For the text-containing cell, return its midpoint in [x, y] coordinate format. 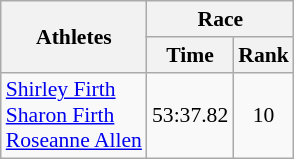
Rank [264, 55]
10 [264, 116]
Athletes [74, 36]
Shirley FirthSharon FirthRoseanne Allen [74, 116]
Race [220, 19]
Time [190, 55]
53:37.82 [190, 116]
